Find where the given text appears and provide that cell's center as [x, y] coordinate. 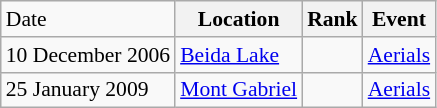
Location [238, 19]
25 January 2009 [88, 90]
Mont Gabriel [238, 90]
Beida Lake [238, 55]
Event [399, 19]
10 December 2006 [88, 55]
Rank [332, 19]
Date [88, 19]
